Locate the cell with the specified text and output its [X, Y] center coordinate. 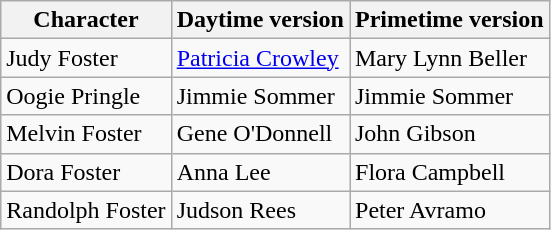
Flora Campbell [450, 172]
Peter Avramo [450, 210]
Judson Rees [260, 210]
Character [86, 20]
Randolph Foster [86, 210]
John Gibson [450, 134]
Anna Lee [260, 172]
Primetime version [450, 20]
Oogie Pringle [86, 96]
Daytime version [260, 20]
Dora Foster [86, 172]
Melvin Foster [86, 134]
Patricia Crowley [260, 58]
Mary Lynn Beller [450, 58]
Gene O'Donnell [260, 134]
Judy Foster [86, 58]
